For the text-containing cell, return its midpoint in [X, Y] coordinate format. 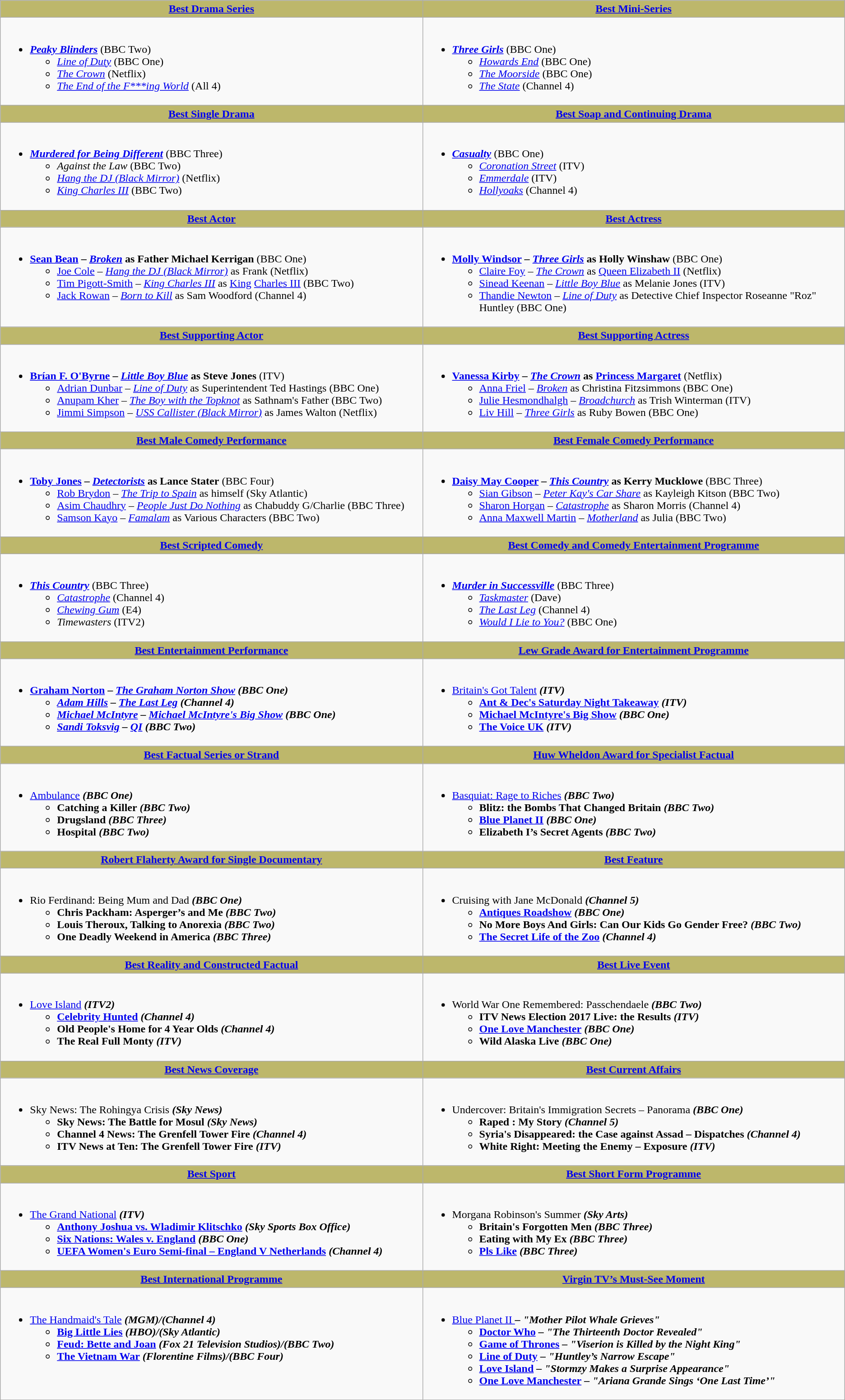
Ambulance (BBC One)Catching a Killer (BBC Two)Drugsland (BBC Three)Hospital (BBC Two) [211, 807]
Best Reality and Constructed Factual [211, 965]
Best Entertainment Performance [211, 650]
Best Feature [634, 860]
Best Scripted Comedy [211, 545]
Casualty (BBC One)Coronation Street (ITV)Emmerdale (ITV)Hollyoaks (Channel 4) [634, 166]
Best Female Comedy Performance [634, 440]
Morgana Robinson's Summer (Sky Arts)Britain's Forgotten Men (BBC Three)Eating with My Ex (BBC Three)Pls Like (BBC Three) [634, 1227]
Best Live Event [634, 965]
Robert Flaherty Award for Single Documentary [211, 860]
Best Comedy and Comedy Entertainment Programme [634, 545]
Best Single Drama [211, 114]
Britain's Got Talent (ITV)Ant & Dec's Saturday Night Takeaway (ITV)Michael McIntyre's Big Show (BBC One)The Voice UK (ITV) [634, 703]
Murder in Successville (BBC Three)Taskmaster (Dave)The Last Leg (Channel 4)Would I Lie to You? (BBC One) [634, 597]
Peaky Blinders (BBC Two)Line of Duty (BBC One)The Crown (Netflix)The End of the F***ing World (All 4) [211, 61]
Best Soap and Continuing Drama [634, 114]
Lew Grade Award for Entertainment Programme [634, 650]
Huw Wheldon Award for Specialist Factual [634, 755]
Best Actor [211, 219]
Best News Coverage [211, 1069]
Best Sport [211, 1174]
Best Male Comedy Performance [211, 440]
This Country (BBC Three)Catastrophe (Channel 4)Chewing Gum (E4)Timewasters (ITV2) [211, 597]
Murdered for Being Different (BBC Three)Against the Law (BBC Two)Hang the DJ (Black Mirror) (Netflix)King Charles III (BBC Two) [211, 166]
Best Short Form Programme [634, 1174]
Best Mini-Series [634, 9]
Best Drama Series [211, 9]
Virgin TV’s Must-See Moment [634, 1279]
Love Island (ITV2)Celebrity Hunted (Channel 4)Old People's Home for 4 Year Olds (Channel 4)The Real Full Monty (ITV) [211, 1017]
Best Supporting Actor [211, 336]
Best Supporting Actress [634, 336]
Best Actress [634, 219]
Three Girls (BBC One)Howards End (BBC One)The Moorside (BBC One)The State (Channel 4) [634, 61]
Best International Programme [211, 1279]
Best Factual Series or Strand [211, 755]
Best Current Affairs [634, 1069]
Basquiat: Rage to Riches (BBC Two)Blitz: the Bombs That Changed Britain (BBC Two)Blue Planet II (BBC One)Elizabeth I’s Secret Agents (BBC Two) [634, 807]
